Return [x, y] of the center of cell containing provided text 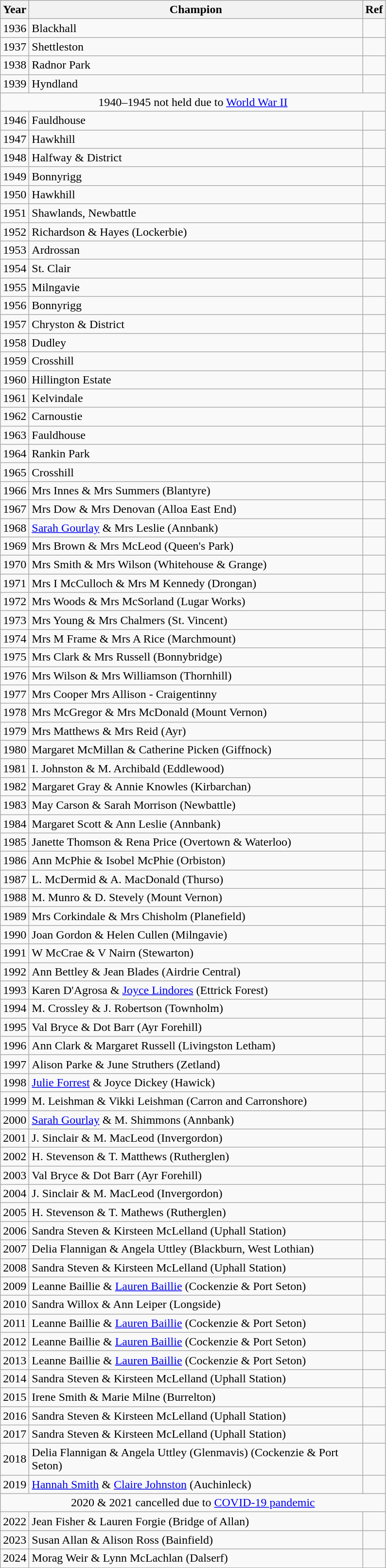
2008 [15, 1268]
1949 [15, 176]
1973 [15, 620]
1979 [15, 731]
Halfway & District [196, 157]
1958 [15, 343]
Alison Parke & June Struthers (Zetland) [196, 1064]
Blackhall [196, 28]
Margaret Gray & Annie Knowles (Kirbarchan) [196, 786]
Mrs Clark & Mrs Russell (Bonnybridge) [196, 657]
Shettleston [196, 47]
Sarah Gourlay & Mrs Leslie (Annbank) [196, 527]
Mrs Young & Mrs Chalmers (St. Vincent) [196, 620]
Sandra Willox & Ann Leiper (Longside) [196, 1305]
1982 [15, 786]
1987 [15, 879]
2003 [15, 1175]
Kelvindale [196, 398]
2014 [15, 1378]
Rankin Park [196, 453]
2020 & 2021 cancelled due to COVID-19 pandemic [193, 1503]
2004 [15, 1194]
1955 [15, 287]
Carnoustie [196, 417]
I. Johnston & M. Archibald (Eddlewood) [196, 768]
1981 [15, 768]
1972 [15, 602]
1940–1945 not held due to World War II [193, 102]
Karen D'Agrosa & Joyce Lindores (Ettrick Forest) [196, 990]
1999 [15, 1101]
1950 [15, 194]
Richardson & Hayes (Lockerbie) [196, 232]
2016 [15, 1416]
Radnor Park [196, 65]
1948 [15, 157]
1969 [15, 546]
Mrs M Frame & Mrs A Rice (Marchmount) [196, 639]
2012 [15, 1342]
1947 [15, 139]
Sarah Gourlay & M. Shimmons (Annbank) [196, 1119]
1993 [15, 990]
M. Munro & D. Stevely (Mount Vernon) [196, 898]
Hyndland [196, 84]
1996 [15, 1045]
2015 [15, 1397]
Margaret Scott & Ann Leslie (Annbank) [196, 824]
2010 [15, 1305]
Delia Flannigan & Angela Uttley (Glenmavis) (Cockenzie & Port Seton) [196, 1459]
Dudley [196, 343]
M. Leishman & Vikki Leishman (Carron and Carronshore) [196, 1101]
1976 [15, 676]
Mrs I McCulloch & Mrs M Kennedy (Drongan) [196, 583]
1936 [15, 28]
Ref [374, 10]
Irene Smith & Marie Milne (Burrelton) [196, 1397]
1956 [15, 306]
Ann Bettley & Jean Blades (Airdrie Central) [196, 972]
1964 [15, 453]
1997 [15, 1064]
1966 [15, 490]
Mrs Innes & Mrs Summers (Blantyre) [196, 490]
1962 [15, 417]
1937 [15, 47]
1939 [15, 84]
1968 [15, 527]
1954 [15, 269]
Morag Weir & Lynn McLachlan (Dalserf) [196, 1558]
1988 [15, 898]
1995 [15, 1027]
1984 [15, 824]
1990 [15, 935]
Mrs Matthews & Mrs Reid (Ayr) [196, 731]
1960 [15, 380]
Mrs Corkindale & Mrs Chisholm (Planefield) [196, 916]
Susan Allan & Alison Ross (Bainfield) [196, 1540]
Mrs Dow & Mrs Denovan (Alloa East End) [196, 509]
2011 [15, 1323]
Hillington Estate [196, 380]
Year [15, 10]
Ardrossan [196, 250]
2018 [15, 1459]
Janette Thomson & Rena Price (Overtown & Waterloo) [196, 842]
1938 [15, 65]
2019 [15, 1484]
1967 [15, 509]
Mrs Cooper Mrs Allison - Craigentinny [196, 694]
2006 [15, 1231]
Shawlands, Newbattle [196, 213]
2000 [15, 1119]
1946 [15, 121]
Mrs McGregor & Mrs McDonald (Mount Vernon) [196, 713]
Ann McPhie & Isobel McPhie (Orbiston) [196, 861]
Jean Fisher & Lauren Forgie (Bridge of Allan) [196, 1521]
1970 [15, 565]
Mrs Woods & Mrs McSorland (Lugar Works) [196, 602]
1952 [15, 232]
Chryston & District [196, 324]
1986 [15, 861]
2002 [15, 1157]
2009 [15, 1286]
1994 [15, 1009]
2005 [15, 1212]
1953 [15, 250]
1985 [15, 842]
1978 [15, 713]
1977 [15, 694]
Mrs Wilson & Mrs Williamson (Thornhill) [196, 676]
H. Stevenson & T. Matthews (Rutherglen) [196, 1157]
Julie Forrest & Joyce Dickey (Hawick) [196, 1082]
1965 [15, 472]
Mrs Brown & Mrs McLeod (Queen's Park) [196, 546]
1951 [15, 213]
1992 [15, 972]
1975 [15, 657]
Delia Flannigan & Angela Uttley (Blackburn, West Lothian) [196, 1249]
1991 [15, 953]
1957 [15, 324]
2013 [15, 1360]
Hannah Smith & Claire Johnston (Auchinleck) [196, 1484]
1971 [15, 583]
Mrs Smith & Mrs Wilson (Whitehouse & Grange) [196, 565]
2022 [15, 1521]
2017 [15, 1434]
Margaret McMillan & Catherine Picken (Giffnock) [196, 749]
1974 [15, 639]
1961 [15, 398]
1998 [15, 1082]
M. Crossley & J. Robertson (Townholm) [196, 1009]
Milngavie [196, 287]
Ann Clark & Margaret Russell (Livingston Letham) [196, 1045]
1980 [15, 749]
1959 [15, 361]
1983 [15, 805]
1963 [15, 435]
2023 [15, 1540]
Joan Gordon & Helen Cullen (Milngavie) [196, 935]
2024 [15, 1558]
1989 [15, 916]
H. Stevenson & T. Mathews (Rutherglen) [196, 1212]
W McCrae & V Nairn (Stewarton) [196, 953]
Champion [196, 10]
2001 [15, 1138]
St. Clair [196, 269]
L. McDermid & A. MacDonald (Thurso) [196, 879]
2007 [15, 1249]
May Carson & Sarah Morrison (Newbattle) [196, 805]
